For the text-containing cell, return its midpoint in [X, Y] coordinate format. 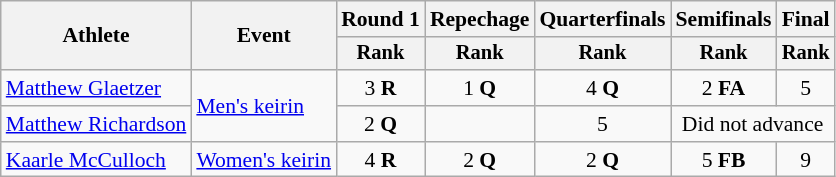
3 R [380, 88]
Did not advance [752, 124]
Matthew Richardson [96, 124]
4 Q [602, 88]
Event [264, 36]
2 FA [723, 88]
Semifinals [723, 19]
Repechage [480, 19]
1 Q [480, 88]
Matthew Glaetzer [96, 88]
Round 1 [380, 19]
Athlete [96, 36]
Quarterfinals [602, 19]
Men's keirin [264, 106]
2 Q [380, 124]
Final [806, 19]
